Extract the (X, Y) coordinate from the center of the cell holding the provided text.  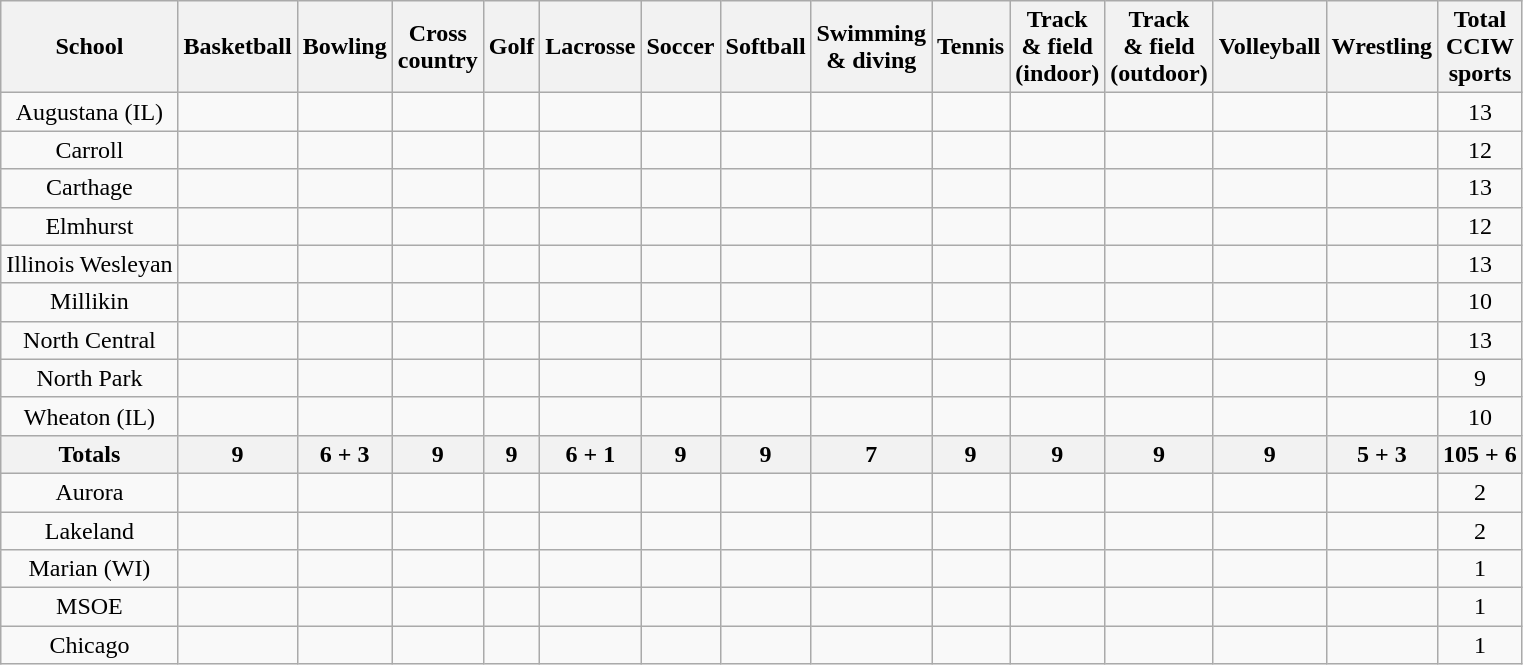
Lacrosse (590, 47)
Elmhurst (90, 226)
5 + 3 (1382, 454)
Volleyball (1270, 47)
6 + 3 (344, 454)
Illinois Wesleyan (90, 264)
Softball (766, 47)
MSOE (90, 607)
Millikin (90, 302)
Lakeland (90, 531)
Marian (WI) (90, 569)
TotalCCIWsports (1480, 47)
Crosscountry (438, 47)
Swimming& diving (871, 47)
North Park (90, 378)
Soccer (680, 47)
Augustana (IL) (90, 112)
Basketball (238, 47)
Golf (511, 47)
Chicago (90, 645)
7 (871, 454)
Wheaton (IL) (90, 416)
Wrestling (1382, 47)
6 + 1 (590, 454)
Bowling (344, 47)
Carthage (90, 188)
Aurora (90, 492)
105 + 6 (1480, 454)
North Central (90, 340)
Carroll (90, 150)
Track& field(indoor) (1058, 47)
School (90, 47)
Tennis (971, 47)
Totals (90, 454)
Track& field(outdoor) (1159, 47)
